Extract the [X, Y] coordinate from the center of the cell holding the provided text.  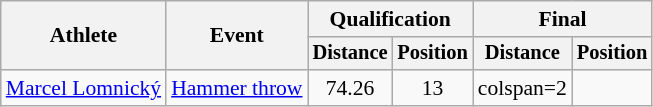
13 [432, 88]
colspan=2 [522, 88]
Athlete [84, 36]
Event [236, 36]
Final [562, 19]
Marcel Lomnický [84, 88]
74.26 [350, 88]
Hammer throw [236, 88]
Qualification [390, 19]
